Scan for the cell matching the given text and deliver its (x, y) coordinate at center. 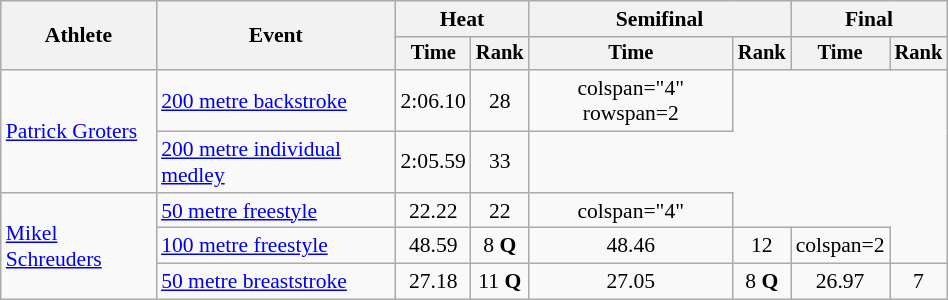
colspan="4" (631, 211)
28 (500, 100)
colspan="4" rowspan=2 (631, 100)
Athlete (78, 36)
Mikel Schreuders (78, 246)
33 (500, 162)
2:05.59 (432, 162)
50 metre freestyle (276, 211)
Final (870, 19)
11 Q (500, 282)
22.22 (432, 211)
200 metre backstroke (276, 100)
27.05 (631, 282)
12 (762, 246)
100 metre freestyle (276, 246)
27.18 (432, 282)
Patrick Groters (78, 131)
Event (276, 36)
7 (919, 282)
200 metre individual medley (276, 162)
colspan=2 (840, 246)
48.46 (631, 246)
22 (500, 211)
Semifinal (660, 19)
50 metre breaststroke (276, 282)
2:06.10 (432, 100)
48.59 (432, 246)
Heat (462, 19)
26.97 (840, 282)
